Scan for the cell matching the given text and deliver its [X, Y] coordinate at center. 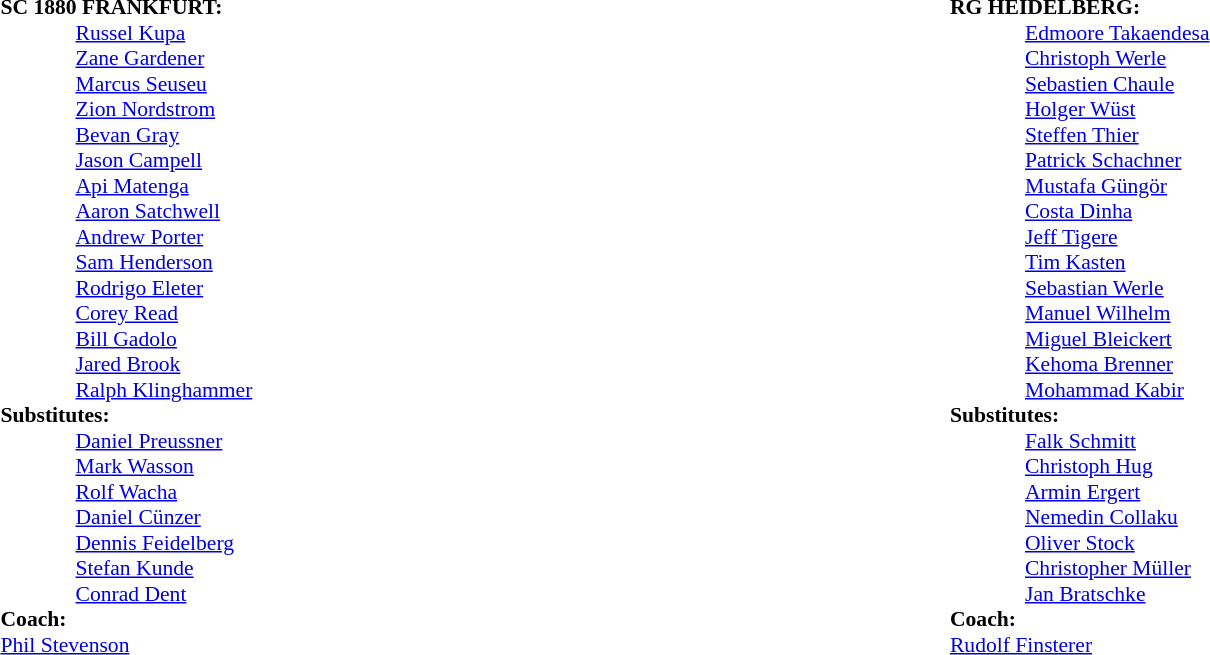
Api Matenga [164, 186]
Jeff Tigere [1117, 237]
Daniel Cünzer [164, 517]
Aaron Satchwell [164, 211]
Jason Campell [164, 161]
Marcus Seuseu [164, 84]
Tim Kasten [1117, 263]
Falk Schmitt [1117, 441]
Patrick Schachner [1117, 161]
Mohammad Kabir [1117, 390]
Oliver Stock [1117, 543]
Corey Read [164, 313]
Nemedin Collaku [1117, 517]
Rodrigo Eleter [164, 288]
Christopher Müller [1117, 569]
Zion Nordstrom [164, 109]
Conrad Dent [164, 594]
Miguel Bleickert [1117, 339]
Mark Wasson [164, 467]
Rolf Wacha [164, 492]
Jared Brook [164, 365]
Jan Bratschke [1117, 594]
Mustafa Güngör [1117, 186]
Stefan Kunde [164, 569]
Bevan Gray [164, 135]
Armin Ergert [1117, 492]
Bill Gadolo [164, 339]
Kehoma Brenner [1117, 365]
Costa Dinha [1117, 211]
Sebastien Chaule [1117, 84]
Christoph Hug [1117, 467]
Manuel Wilhelm [1117, 313]
Daniel Preussner [164, 441]
Edmoore Takaendesa [1117, 33]
Sebastian Werle [1117, 288]
Steffen Thier [1117, 135]
Dennis Feidelberg [164, 543]
Holger Wüst [1117, 109]
Sam Henderson [164, 263]
Christoph Werle [1117, 59]
Andrew Porter [164, 237]
Ralph Klinghammer [164, 390]
Zane Gardener [164, 59]
Russel Kupa [164, 33]
